Extract the (X, Y) coordinate from the center of the cell holding the provided text.  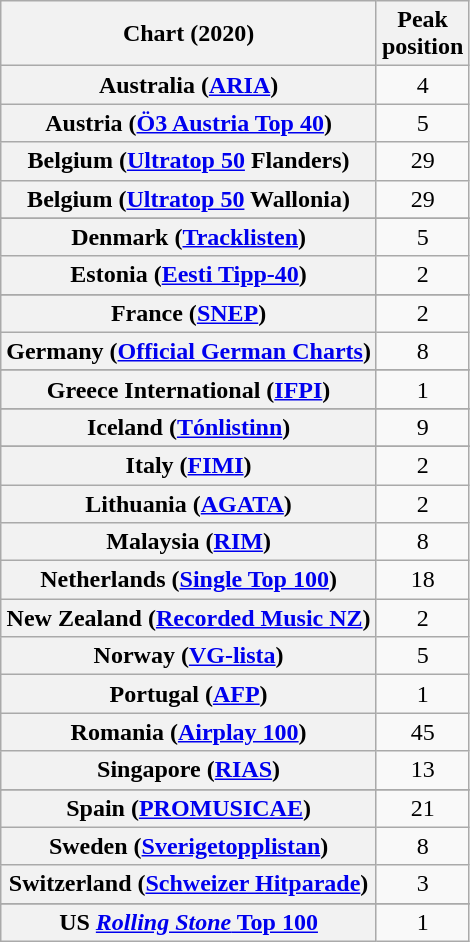
Italy (FIMI) (189, 465)
Estonia (Eesti Tipp-40) (189, 275)
Malaysia (RIM) (189, 542)
Greece International (IFPI) (189, 389)
Australia (ARIA) (189, 85)
Spain (PROMUSICAE) (189, 808)
21 (422, 808)
Belgium (Ultratop 50 Wallonia) (189, 199)
9 (422, 427)
13 (422, 770)
Denmark (Tracklisten) (189, 237)
Iceland (Tónlistinn) (189, 427)
Singapore (RIAS) (189, 770)
US Rolling Stone Top 100 (189, 922)
Germany (Official German Charts) (189, 351)
France (SNEP) (189, 313)
3 (422, 884)
Peakposition (422, 34)
Austria (Ö3 Austria Top 40) (189, 123)
Switzerland (Schweizer Hitparade) (189, 884)
Belgium (Ultratop 50 Flanders) (189, 161)
45 (422, 732)
Netherlands (Single Top 100) (189, 580)
18 (422, 580)
Lithuania (AGATA) (189, 503)
4 (422, 85)
Sweden (Sverigetopplistan) (189, 846)
Chart (2020) (189, 34)
Portugal (AFP) (189, 694)
New Zealand (Recorded Music NZ) (189, 618)
Romania (Airplay 100) (189, 732)
Norway (VG-lista) (189, 656)
